Capture the cell that displays the provided text and extract its (X, Y) central coordinate. 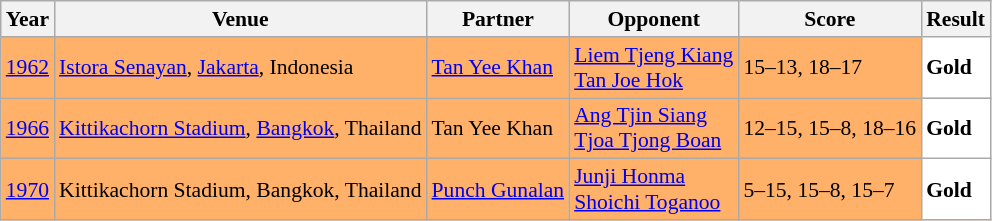
5–15, 15–8, 15–7 (830, 190)
Partner (498, 19)
Liem Tjeng Kiang Tan Joe Hok (654, 68)
12–15, 15–8, 18–16 (830, 128)
Year (28, 19)
Istora Senayan, Jakarta, Indonesia (240, 68)
Punch Gunalan (498, 190)
Result (956, 19)
1966 (28, 128)
15–13, 18–17 (830, 68)
Ang Tjin SiangTjoa Tjong Boan (654, 128)
Score (830, 19)
Venue (240, 19)
Junji Honma Shoichi Toganoo (654, 190)
Opponent (654, 19)
1970 (28, 190)
1962 (28, 68)
